Detect which cell encompasses the target text, then output its [x, y] center coordinate. 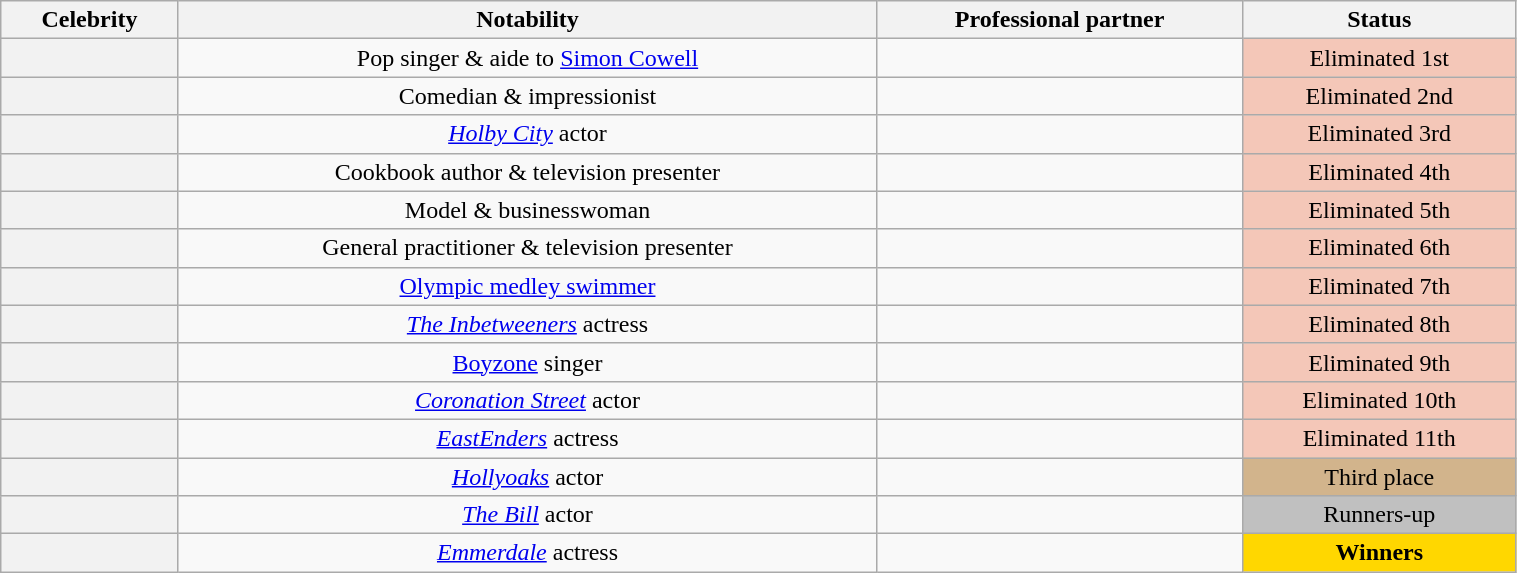
Eliminated 3rd [1379, 134]
Cookbook author & television presenter [528, 172]
Eliminated 5th [1379, 210]
Coronation Street actor [528, 400]
Third place [1379, 477]
Winners [1379, 553]
EastEnders actress [528, 438]
Eliminated 10th [1379, 400]
Emmerdale actress [528, 553]
Celebrity [90, 20]
Hollyoaks actor [528, 477]
Boyzone singer [528, 362]
Eliminated 6th [1379, 248]
Olympic medley swimmer [528, 286]
Eliminated 11th [1379, 438]
The Bill actor [528, 515]
Professional partner [1060, 20]
Notability [528, 20]
Pop singer & aide to Simon Cowell [528, 58]
Eliminated 4th [1379, 172]
Eliminated 2nd [1379, 96]
Eliminated 7th [1379, 286]
Comedian & impressionist [528, 96]
General practitioner & television presenter [528, 248]
Model & businesswoman [528, 210]
Runners-up [1379, 515]
Eliminated 9th [1379, 362]
Status [1379, 20]
Eliminated 1st [1379, 58]
The Inbetweeners actress [528, 324]
Holby City actor [528, 134]
Eliminated 8th [1379, 324]
